Return [X, Y] of the center of cell containing provided text 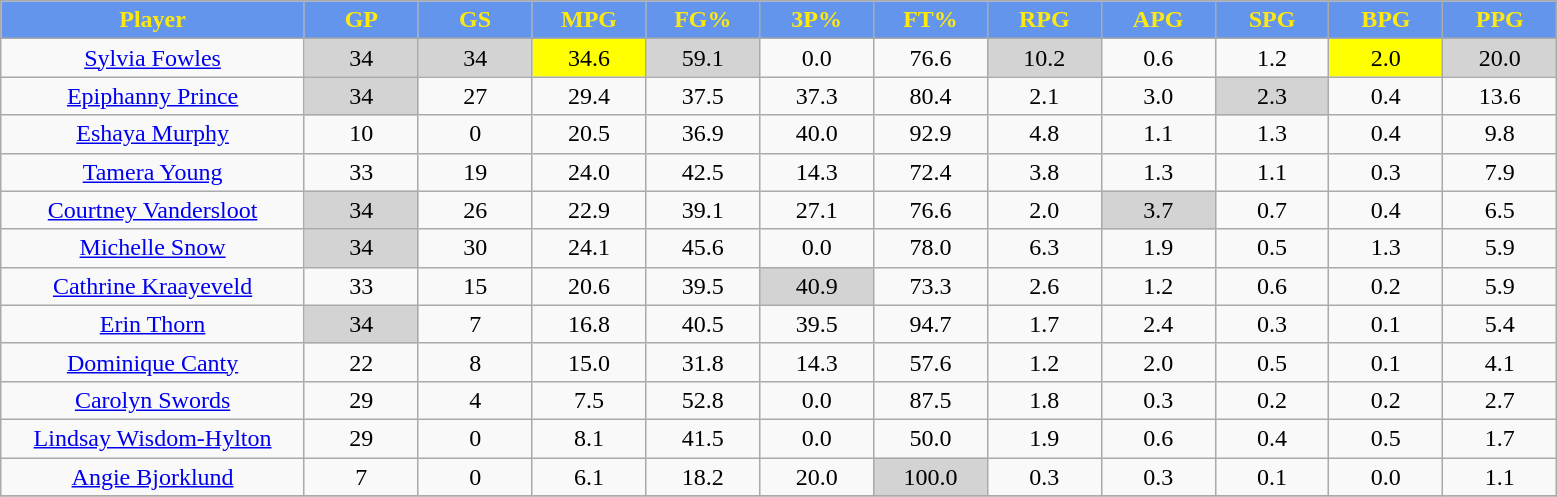
24.1 [589, 248]
13.6 [1500, 96]
52.8 [703, 400]
18.2 [703, 477]
6.3 [1044, 248]
MPG [589, 20]
10.2 [1044, 58]
29.4 [589, 96]
Carolyn Swords [153, 400]
19 [475, 172]
15.0 [589, 362]
7.5 [589, 400]
27 [475, 96]
0.7 [1272, 210]
2.4 [1158, 324]
16.8 [589, 324]
7.9 [1500, 172]
Erin Thorn [153, 324]
5.4 [1500, 324]
3.8 [1044, 172]
Cathrine Kraayeveld [153, 286]
50.0 [931, 438]
9.8 [1500, 134]
3.7 [1158, 210]
37.3 [817, 96]
40.9 [817, 286]
Tamera Young [153, 172]
34.6 [589, 58]
Eshaya Murphy [153, 134]
BPG [1386, 20]
Lindsay Wisdom-Hylton [153, 438]
4.8 [1044, 134]
37.5 [703, 96]
22.9 [589, 210]
6.1 [589, 477]
FG% [703, 20]
3.0 [1158, 96]
Player [153, 20]
92.9 [931, 134]
GP [361, 20]
40.5 [703, 324]
15 [475, 286]
2.1 [1044, 96]
73.3 [931, 286]
Epiphanny Prince [153, 96]
8.1 [589, 438]
Michelle Snow [153, 248]
22 [361, 362]
SPG [1272, 20]
41.5 [703, 438]
45.6 [703, 248]
2.6 [1044, 286]
2.7 [1500, 400]
87.5 [931, 400]
Dominique Canty [153, 362]
2.3 [1272, 96]
APG [1158, 20]
6.5 [1500, 210]
80.4 [931, 96]
59.1 [703, 58]
78.0 [931, 248]
100.0 [931, 477]
1.8 [1044, 400]
39.1 [703, 210]
Angie Bjorklund [153, 477]
24.0 [589, 172]
3P% [817, 20]
FT% [931, 20]
31.8 [703, 362]
57.6 [931, 362]
20.5 [589, 134]
30 [475, 248]
10 [361, 134]
Courtney Vandersloot [153, 210]
4 [475, 400]
RPG [1044, 20]
8 [475, 362]
PPG [1500, 20]
26 [475, 210]
Sylvia Fowles [153, 58]
4.1 [1500, 362]
40.0 [817, 134]
36.9 [703, 134]
20.6 [589, 286]
94.7 [931, 324]
27.1 [817, 210]
GS [475, 20]
72.4 [931, 172]
42.5 [703, 172]
